Scan for the cell matching the given text and deliver its (X, Y) coordinate at center. 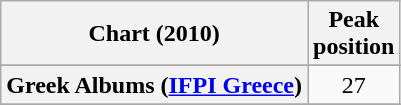
Greek Albums (IFPI Greece) (154, 85)
27 (354, 85)
Chart (2010) (154, 34)
Peakposition (354, 34)
